Output the (X, Y) coordinate of the center of the cell containing the given text.  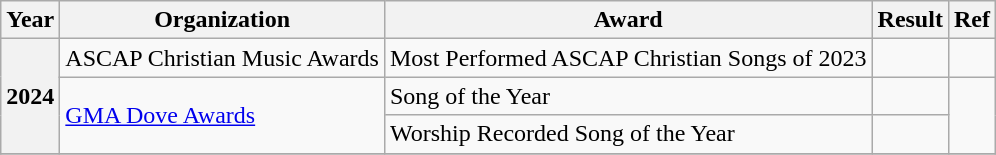
Most Performed ASCAP Christian Songs of 2023 (628, 58)
GMA Dove Awards (222, 115)
Organization (222, 20)
Song of the Year (628, 96)
Award (628, 20)
Year (30, 20)
Ref (972, 20)
2024 (30, 96)
Result (910, 20)
ASCAP Christian Music Awards (222, 58)
Worship Recorded Song of the Year (628, 134)
